Extract the [X, Y] coordinate from the center of the cell holding the provided text.  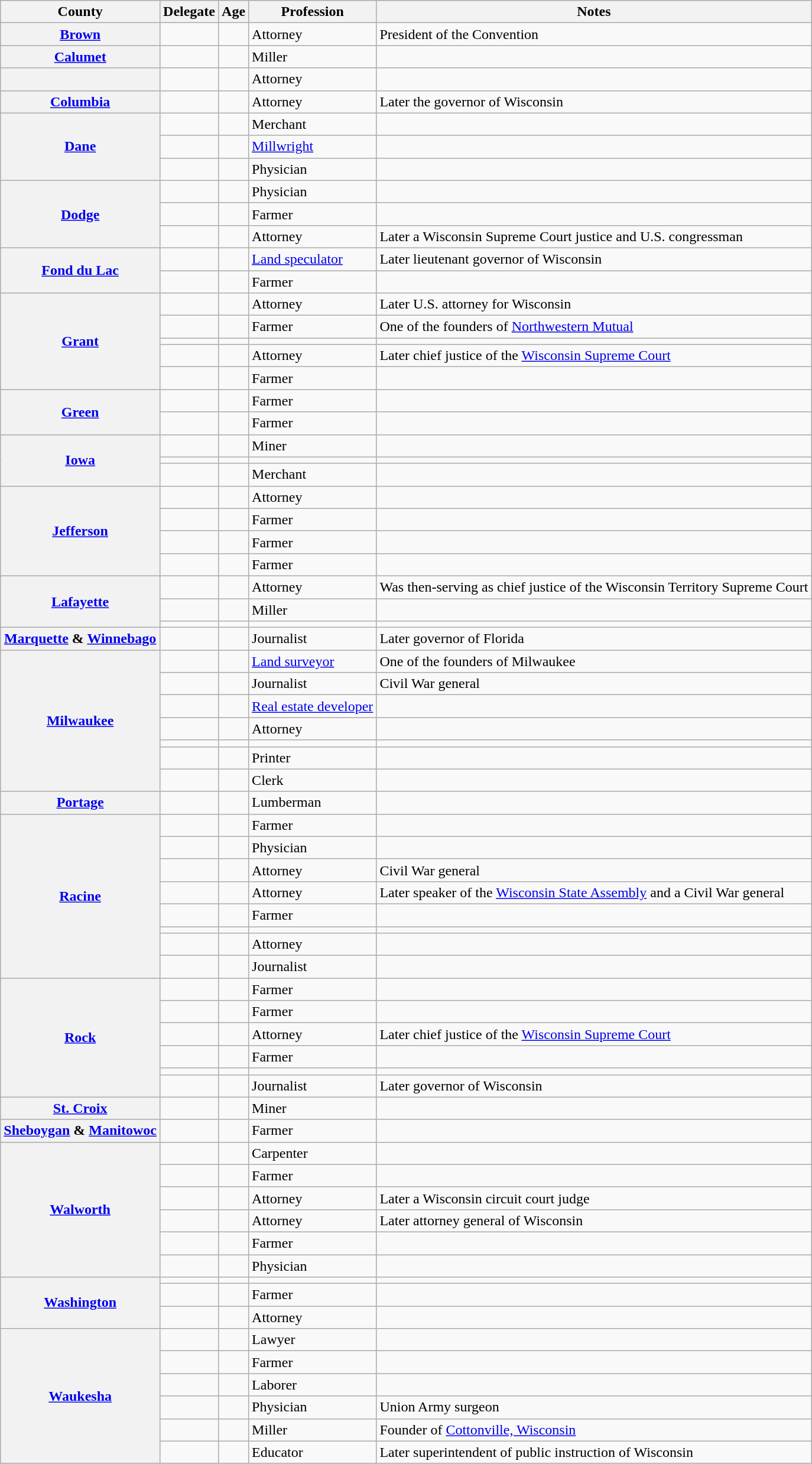
Rock [80, 1038]
Notes [594, 12]
Racine [80, 896]
Waukesha [80, 1396]
Lafayette [80, 602]
Milwaukee [80, 721]
Profession [313, 12]
Brown [80, 34]
Sheboygan & Manitowoc [80, 1131]
Walworth [80, 1209]
Union Army surgeon [594, 1407]
Columbia [80, 102]
Educator [313, 1452]
Washington [80, 1303]
Fond du Lac [80, 270]
Later speaker of the Wisconsin State Assembly and a Civil War general [594, 892]
Lawyer [313, 1340]
President of the Convention [594, 34]
Clerk [313, 780]
Carpenter [313, 1153]
Printer [313, 758]
Millwright [313, 147]
Jefferson [80, 531]
Later a Wisconsin circuit court judge [594, 1198]
Later attorney general of Wisconsin [594, 1220]
Later superintendent of public instruction of Wisconsin [594, 1452]
Land speculator [313, 259]
Calumet [80, 57]
Later U.S. attorney for Wisconsin [594, 304]
Land surveyor [313, 661]
Was then-serving as chief justice of the Wisconsin Territory Supreme Court [594, 587]
Real estate developer [313, 706]
Later governor of Wisconsin [594, 1086]
Delegate [189, 12]
Later the governor of Wisconsin [594, 102]
Later a Wisconsin Supreme Court justice and U.S. congressman [594, 236]
Dane [80, 147]
Age [234, 12]
Dodge [80, 214]
Iowa [80, 460]
Marquette & Winnebago [80, 639]
Later lieutenant governor of Wisconsin [594, 259]
Lumberman [313, 803]
One of the founders of Northwestern Mutual [594, 327]
Later governor of Florida [594, 639]
Founder of Cottonville, Wisconsin [594, 1430]
Green [80, 412]
Laborer [313, 1385]
Portage [80, 803]
Grant [80, 342]
St. Croix [80, 1108]
County [80, 12]
One of the founders of Milwaukee [594, 661]
